Find where the given text appears and provide that cell's center as [X, Y] coordinate. 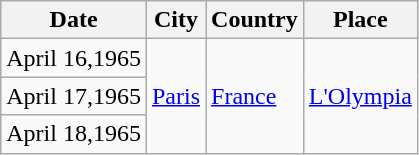
Paris [176, 96]
April 17,1965 [74, 96]
L'Olympia [360, 96]
France [255, 96]
April 18,1965 [74, 134]
Country [255, 20]
City [176, 20]
Place [360, 20]
April 16,1965 [74, 58]
Date [74, 20]
